Capture the cell that displays the provided text and extract its (X, Y) central coordinate. 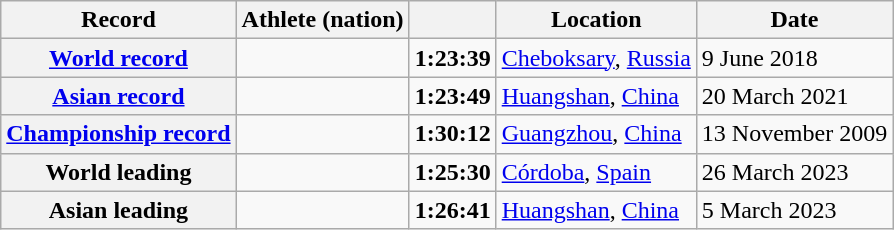
Cheboksary, Russia (596, 58)
13 November 2009 (794, 134)
1:26:41 (452, 210)
Guangzhou, China (596, 134)
5 March 2023 (794, 210)
1:25:30 (452, 172)
Record (118, 20)
Córdoba, Spain (596, 172)
Location (596, 20)
Asian leading (118, 210)
1:30:12 (452, 134)
26 March 2023 (794, 172)
Championship record (118, 134)
Athlete (nation) (322, 20)
World record (118, 58)
World leading (118, 172)
1:23:39 (452, 58)
9 June 2018 (794, 58)
Date (794, 20)
20 March 2021 (794, 96)
Asian record (118, 96)
1:23:49 (452, 96)
